Determine the [x, y] coordinate at the center of the cell enclosing the given text.  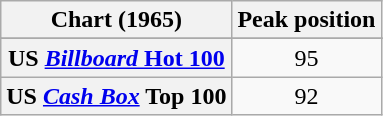
US Cash Box Top 100 [116, 96]
95 [306, 58]
Chart (1965) [116, 20]
Peak position [306, 20]
US Billboard Hot 100 [116, 58]
92 [306, 96]
